Extract the (x, y) coordinate from the center of the cell holding the provided text.  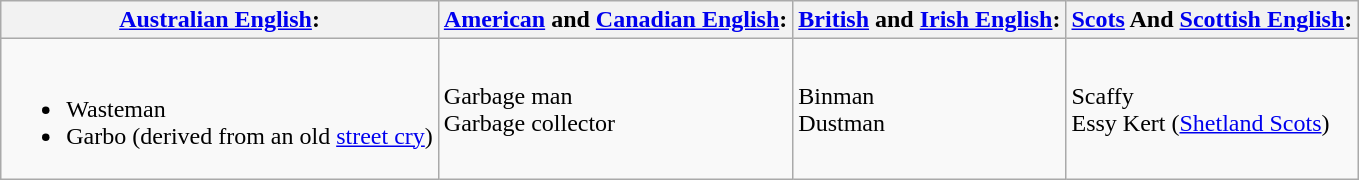
Australian English: (220, 20)
British and Irish English: (930, 20)
BinmanDustman (930, 109)
WastemanGarbo (derived from an old street cry) (220, 109)
Garbage manGarbage collector (615, 109)
Scots And Scottish English: (1212, 20)
ScaffyEssy Kert (Shetland Scots) (1212, 109)
American and Canadian English: (615, 20)
